Extract the [x, y] coordinate from the center of the cell holding the provided text.  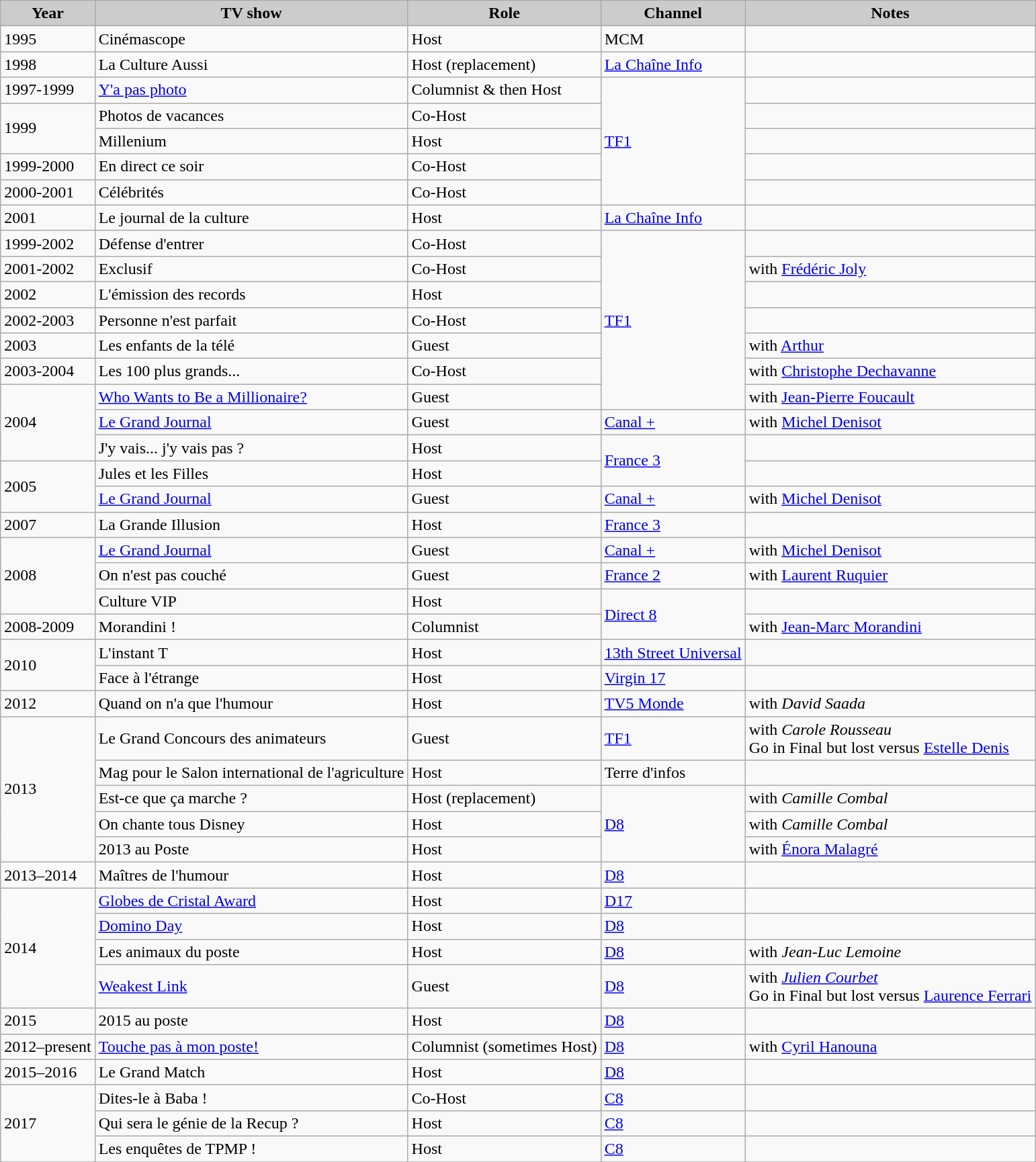
Culture VIP [251, 601]
with Jean-Marc Morandini [890, 627]
Les enquêtes de TPMP ! [251, 1149]
1995 [48, 39]
2007 [48, 525]
Globes de Cristal Award [251, 901]
La Culture Aussi [251, 64]
On n'est pas couché [251, 576]
with Carole RousseauGo in Final but lost versus Estelle Denis [890, 738]
with Laurent Ruquier [890, 576]
Le Grand Concours des animateurs [251, 738]
Est-ce que ça marche ? [251, 799]
2002-2003 [48, 320]
13th Street Universal [673, 652]
L'instant T [251, 652]
1998 [48, 64]
Qui sera le génie de la Recup ? [251, 1123]
La Grande Illusion [251, 525]
with Julien CourbetGo in Final but lost versus Laurence Ferrari [890, 986]
Défense d'entrer [251, 243]
Morandini ! [251, 627]
Dites-le à Baba ! [251, 1098]
Les animaux du poste [251, 952]
Quand on n'a que l'humour [251, 703]
2017 [48, 1123]
Maîtres de l'humour [251, 875]
Who Wants to Be a Millionaire? [251, 397]
Personne n'est parfait [251, 320]
France 2 [673, 576]
Le Grand Match [251, 1072]
J'y vais... j'y vais pas ? [251, 448]
2015 au poste [251, 1021]
with David Saada [890, 703]
2013–2014 [48, 875]
with Énora Malagré [890, 850]
with Christophe Dechavanne [890, 371]
2004 [48, 422]
2015 [48, 1021]
Domino Day [251, 926]
Jules et les Filles [251, 474]
1999-2000 [48, 167]
2002 [48, 294]
2012 [48, 703]
Mag pour le Salon international de l'agriculture [251, 773]
2001 [48, 218]
2008-2009 [48, 627]
On chante tous Disney [251, 824]
1999 [48, 128]
En direct ce soir [251, 167]
with Jean-Pierre Foucault [890, 397]
2012–present [48, 1046]
2013 [48, 789]
Millenium [251, 141]
D17 [673, 901]
2013 au Poste [251, 850]
Les enfants de la télé [251, 346]
Virgin 17 [673, 678]
with Arthur [890, 346]
Les 100 plus grands... [251, 371]
TV show [251, 13]
TV5 Monde [673, 703]
MCM [673, 39]
2000-2001 [48, 192]
2003 [48, 346]
Direct 8 [673, 614]
L'émission des records [251, 294]
2005 [48, 486]
2014 [48, 948]
Role [504, 13]
2003-2004 [48, 371]
Channel [673, 13]
Weakest Link [251, 986]
2001-2002 [48, 269]
with Jean-Luc Lemoine [890, 952]
Terre d'infos [673, 773]
Face à l'étrange [251, 678]
2010 [48, 665]
Y'a pas photo [251, 90]
with Cyril Hanouna [890, 1046]
Notes [890, 13]
Columnist [504, 627]
Columnist & then Host [504, 90]
with Frédéric Joly [890, 269]
Le journal de la culture [251, 218]
Year [48, 13]
Columnist (sometimes Host) [504, 1046]
1997-1999 [48, 90]
Touche pas à mon poste! [251, 1046]
Photos de vacances [251, 116]
Cinémascope [251, 39]
Exclusif [251, 269]
2008 [48, 576]
1999-2002 [48, 243]
Célébrités [251, 192]
2015–2016 [48, 1072]
